Output the (x, y) coordinate of the center of the cell containing the given text.  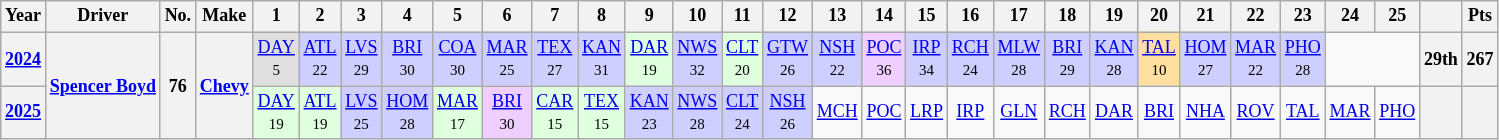
BRI (1159, 113)
ATL22 (320, 59)
PHO (1398, 113)
NSH22 (837, 59)
HOM27 (1206, 59)
RCH24 (970, 59)
18 (1067, 16)
MAR (1350, 113)
IRP (970, 113)
LVS29 (362, 59)
2025 (24, 113)
DAY5 (276, 59)
76 (178, 86)
17 (1018, 16)
IRP34 (927, 59)
Chevy (224, 86)
7 (555, 16)
1 (276, 16)
LRP (927, 113)
NHA (1206, 113)
8 (602, 16)
22 (1256, 16)
HOM28 (408, 113)
TEX15 (602, 113)
TAL (1302, 113)
MAR17 (458, 113)
BRI29 (1067, 59)
10 (698, 16)
20 (1159, 16)
GTW26 (788, 59)
CAR15 (555, 113)
MCH (837, 113)
TAL10 (1159, 59)
14 (884, 16)
MAR22 (1256, 59)
21 (1206, 16)
KAN31 (602, 59)
11 (742, 16)
DAR19 (649, 59)
POC36 (884, 59)
KAN28 (1114, 59)
23 (1302, 16)
15 (927, 16)
13 (837, 16)
DAR (1114, 113)
24 (1350, 16)
MAR25 (507, 59)
PHO28 (1302, 59)
5 (458, 16)
Year (24, 16)
GLN (1018, 113)
DAY19 (276, 113)
4 (408, 16)
16 (970, 16)
CLT24 (742, 113)
MLW28 (1018, 59)
LVS25 (362, 113)
267 (1480, 59)
25 (1398, 16)
Pts (1480, 16)
RCH (1067, 113)
TEX27 (555, 59)
NSH26 (788, 113)
CLT20 (742, 59)
KAN23 (649, 113)
9 (649, 16)
COA30 (458, 59)
Spencer Boyd (102, 86)
NWS28 (698, 113)
2024 (24, 59)
19 (1114, 16)
No. (178, 16)
Make (224, 16)
2 (320, 16)
Driver (102, 16)
3 (362, 16)
ROV (1256, 113)
6 (507, 16)
29th (1442, 59)
NWS32 (698, 59)
POC (884, 113)
12 (788, 16)
ATL19 (320, 113)
